Capture the cell that displays the provided text and extract its [X, Y] central coordinate. 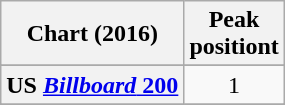
Chart (2016) [92, 34]
1 [234, 85]
Peakpositiont [234, 34]
US Billboard 200 [92, 85]
